Determine the (X, Y) coordinate at the center of the cell enclosing the given text.  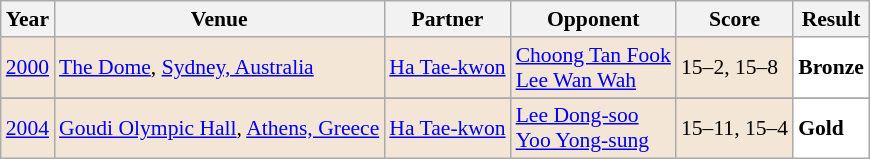
Result (831, 19)
Venue (219, 19)
The Dome, Sydney, Australia (219, 68)
Gold (831, 128)
2000 (28, 68)
Bronze (831, 68)
Goudi Olympic Hall, Athens, Greece (219, 128)
Score (734, 19)
Lee Dong-soo Yoo Yong-sung (594, 128)
15–2, 15–8 (734, 68)
Year (28, 19)
2004 (28, 128)
Opponent (594, 19)
Partner (447, 19)
15–11, 15–4 (734, 128)
Choong Tan Fook Lee Wan Wah (594, 68)
